From the cell containing the given text, extract its center point as [X, Y] coordinate. 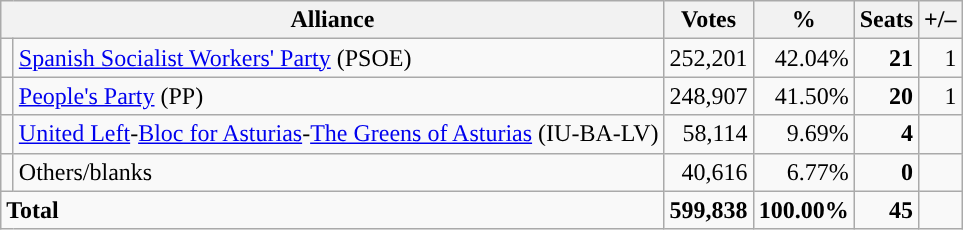
40,616 [708, 172]
599,838 [708, 210]
% [804, 20]
58,114 [708, 134]
People's Party (PP) [338, 96]
Others/blanks [338, 172]
Seats [886, 20]
252,201 [708, 58]
21 [886, 58]
+/– [940, 20]
0 [886, 172]
20 [886, 96]
4 [886, 134]
9.69% [804, 134]
45 [886, 210]
Total [332, 210]
100.00% [804, 210]
Votes [708, 20]
6.77% [804, 172]
Spanish Socialist Workers' Party (PSOE) [338, 58]
United Left-Bloc for Asturias-The Greens of Asturias (IU-BA-LV) [338, 134]
Alliance [332, 20]
41.50% [804, 96]
248,907 [708, 96]
42.04% [804, 58]
